Detect which cell encompasses the target text, then output its [X, Y] center coordinate. 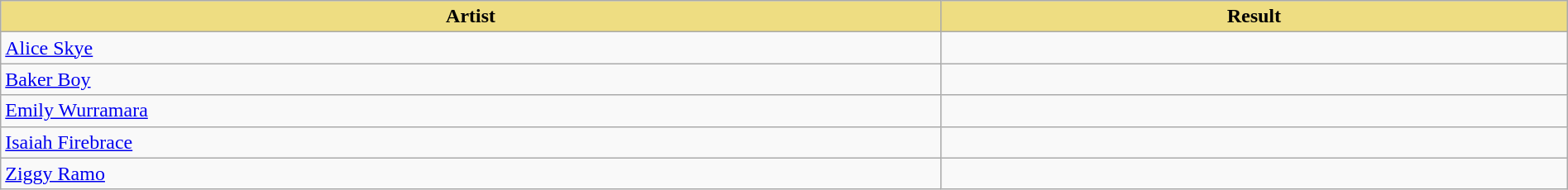
Alice Skye [471, 48]
Ziggy Ramo [471, 173]
Emily Wurramara [471, 111]
Baker Boy [471, 79]
Artist [471, 17]
Result [1254, 17]
Isaiah Firebrace [471, 142]
